Return the [x, y] coordinate for the center point of the cell that contains the specified text.  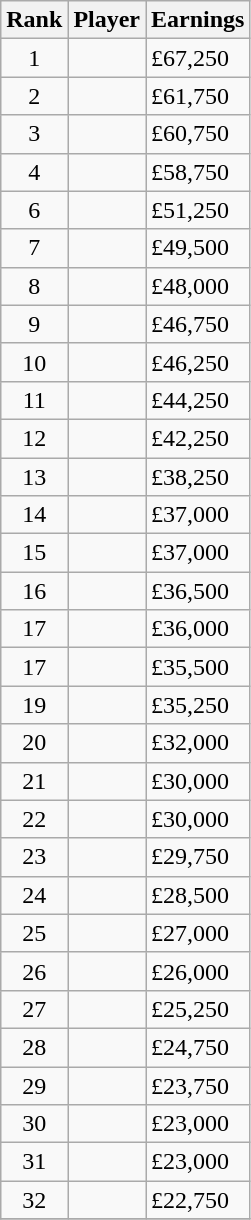
22 [34, 819]
£25,250 [198, 1009]
£44,250 [198, 400]
28 [34, 1047]
Rank [34, 20]
7 [34, 248]
24 [34, 895]
£46,750 [198, 324]
£46,250 [198, 362]
4 [34, 172]
£26,000 [198, 971]
£60,750 [198, 134]
£29,750 [198, 857]
25 [34, 933]
Player [107, 20]
£23,750 [198, 1085]
9 [34, 324]
14 [34, 515]
31 [34, 1162]
£27,000 [198, 933]
£61,750 [198, 96]
£36,000 [198, 629]
£38,250 [198, 477]
30 [34, 1124]
£35,250 [198, 705]
£32,000 [198, 743]
26 [34, 971]
£67,250 [198, 58]
27 [34, 1009]
£28,500 [198, 895]
20 [34, 743]
£36,500 [198, 591]
21 [34, 781]
2 [34, 96]
3 [34, 134]
32 [34, 1200]
£48,000 [198, 286]
£51,250 [198, 210]
£58,750 [198, 172]
8 [34, 286]
£42,250 [198, 438]
15 [34, 553]
£24,750 [198, 1047]
23 [34, 857]
1 [34, 58]
6 [34, 210]
19 [34, 705]
13 [34, 477]
£49,500 [198, 248]
£22,750 [198, 1200]
11 [34, 400]
29 [34, 1085]
Earnings [198, 20]
£35,500 [198, 667]
16 [34, 591]
12 [34, 438]
10 [34, 362]
